Pinpoint the cell where the given text exists, returning its [x, y] midpoint coordinate. 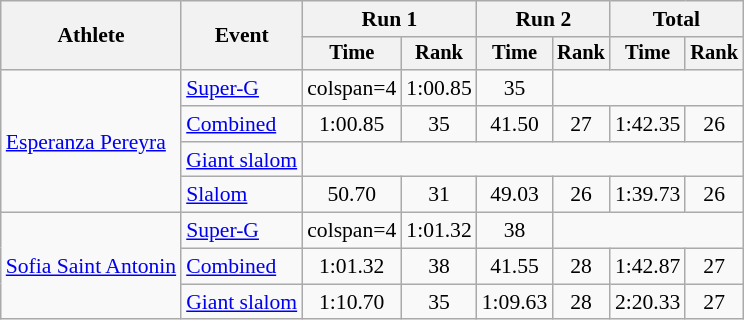
31 [438, 195]
1:42.35 [648, 124]
Run 2 [544, 19]
41.55 [514, 267]
1:10.70 [352, 302]
41.50 [514, 124]
50.70 [352, 195]
Event [242, 36]
Esperanza Pereyra [91, 141]
1:42.87 [648, 267]
2:20.33 [648, 302]
Sofia Saint Antonin [91, 266]
49.03 [514, 195]
Run 1 [390, 19]
Total [676, 19]
Slalom [242, 195]
1:09.63 [514, 302]
1:39.73 [648, 195]
Athlete [91, 36]
